Scan for the cell matching the given text and deliver its (X, Y) coordinate at center. 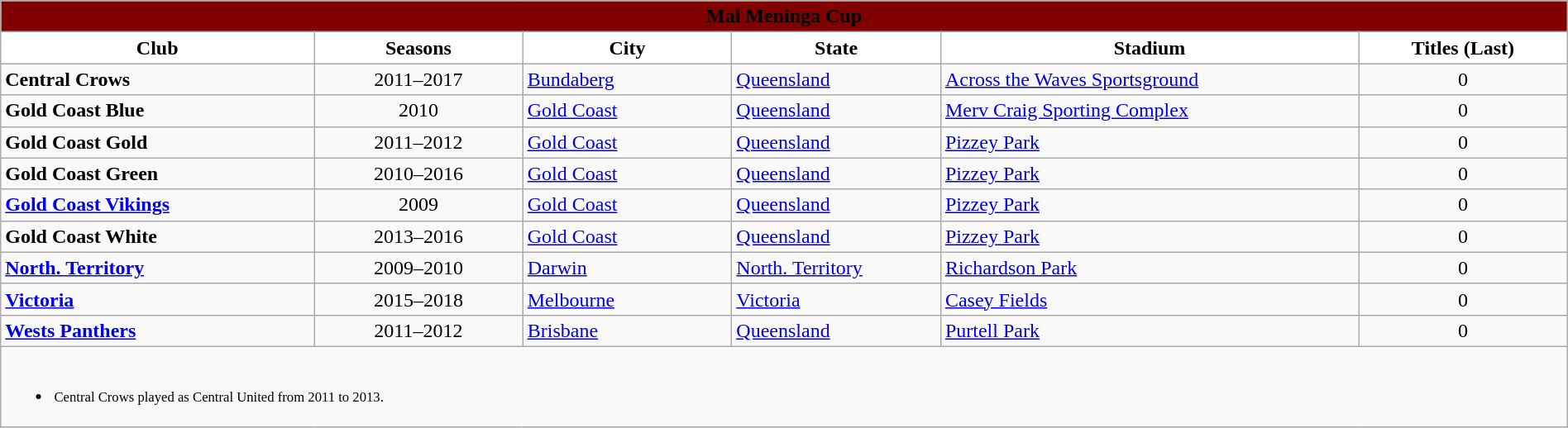
Mal Meninga Cup (784, 17)
Purtell Park (1150, 331)
Wests Panthers (157, 331)
Melbourne (627, 299)
Bundaberg (627, 79)
Titles (Last) (1464, 48)
2010 (418, 111)
Gold Coast Blue (157, 111)
2009–2010 (418, 268)
Seasons (418, 48)
State (837, 48)
Casey Fields (1150, 299)
Gold Coast Gold (157, 142)
Gold Coast White (157, 236)
Brisbane (627, 331)
2010–2016 (418, 174)
2015–2018 (418, 299)
Club (157, 48)
2009 (418, 205)
Darwin (627, 268)
Gold Coast Vikings (157, 205)
Central Crows (157, 79)
Central Crows played as Central United from 2011 to 2013. (784, 387)
2011–2017 (418, 79)
Richardson Park (1150, 268)
Across the Waves Sportsground (1150, 79)
2013–2016 (418, 236)
Merv Craig Sporting Complex (1150, 111)
City (627, 48)
Stadium (1150, 48)
Gold Coast Green (157, 174)
